Find where the given text appears and provide that cell's center as [X, Y] coordinate. 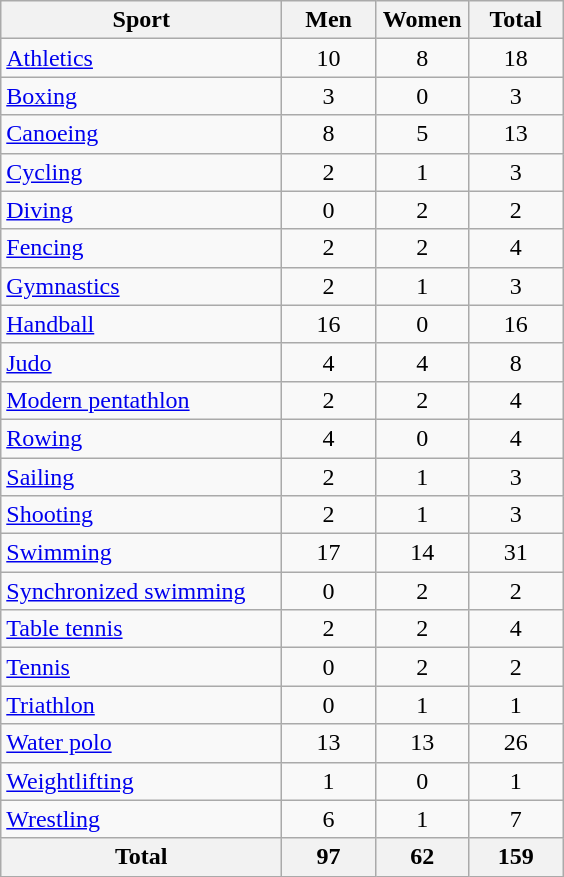
Water polo [142, 743]
Athletics [142, 58]
Sailing [142, 477]
31 [516, 553]
Men [329, 20]
6 [329, 819]
Handball [142, 324]
159 [516, 857]
97 [329, 857]
Weightlifting [142, 781]
Modern pentathlon [142, 400]
Swimming [142, 553]
62 [422, 857]
Cycling [142, 172]
17 [329, 553]
Synchronized swimming [142, 591]
5 [422, 134]
Table tennis [142, 629]
26 [516, 743]
Rowing [142, 438]
14 [422, 553]
18 [516, 58]
Wrestling [142, 819]
Sport [142, 20]
Triathlon [142, 705]
Shooting [142, 515]
Boxing [142, 96]
Fencing [142, 248]
Gymnastics [142, 286]
Women [422, 20]
7 [516, 819]
Diving [142, 210]
Canoeing [142, 134]
Tennis [142, 667]
Judo [142, 362]
10 [329, 58]
